Output the (X, Y) coordinate of the center of the cell containing the given text.  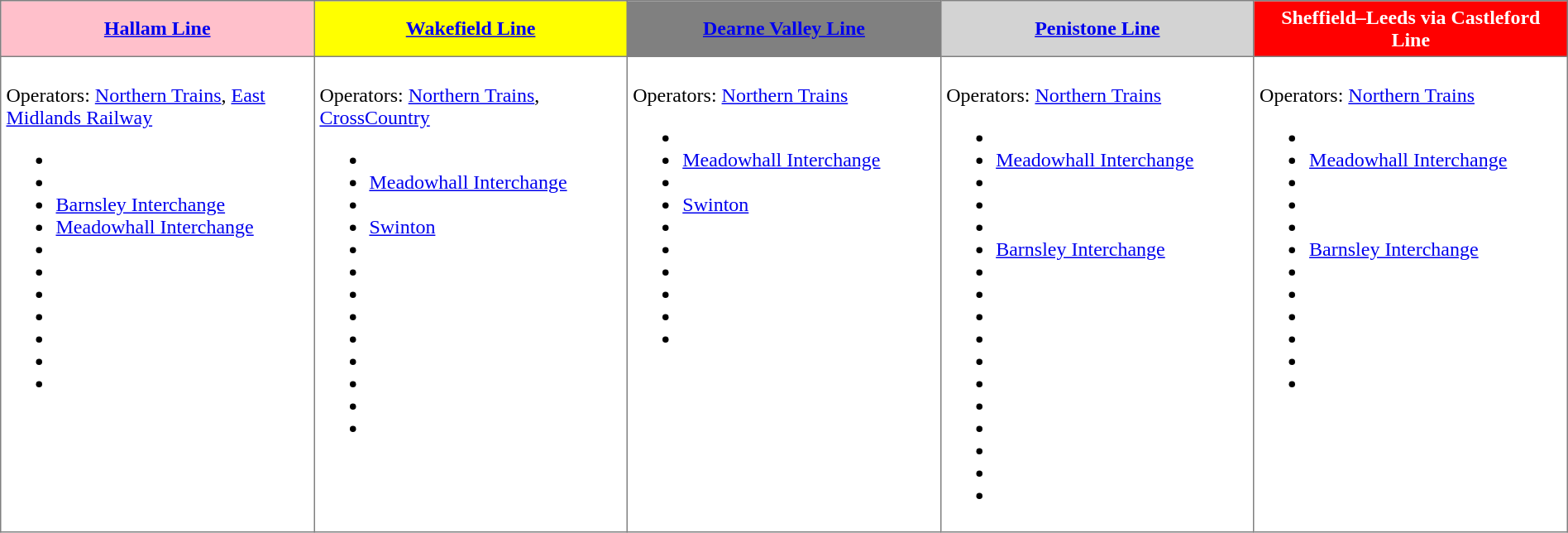
Operators: Northern Trains, CrossCountry Meadowhall Interchange Swinton (471, 294)
Hallam Line (157, 29)
Dearne Valley Line (784, 29)
Penistone Line (1097, 29)
Sheffield–Leeds via Castleford Line (1411, 29)
Wakefield Line (471, 29)
Operators: Northern Trains Meadowhall Interchange Swinton (784, 294)
Operators: Northern Trains, East Midlands RailwayBarnsley Interchange Meadowhall Interchange (157, 294)
